Find where the given text appears and provide that cell's center as (X, Y) coordinate. 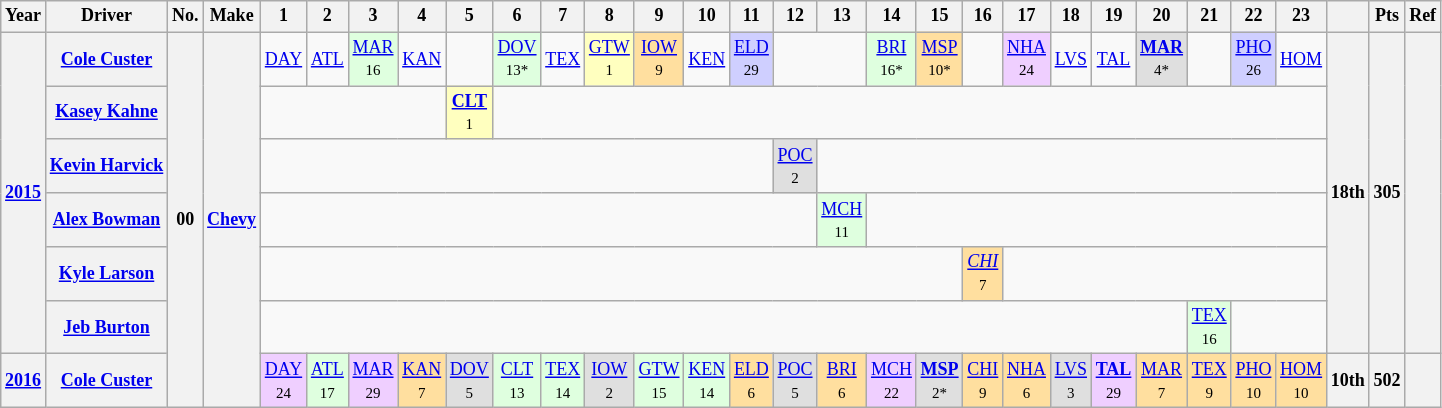
KEN14 (707, 381)
12 (795, 16)
19 (1113, 16)
MCH22 (892, 381)
18 (1070, 16)
KAN7 (422, 381)
IOW2 (610, 381)
CLT13 (517, 381)
LVS3 (1070, 381)
Kasey Kahne (106, 113)
Jeb Burton (106, 327)
CLT1 (470, 113)
DOV5 (470, 381)
DAY (283, 59)
LVS (1070, 59)
Kevin Harvick (106, 166)
CHI7 (983, 274)
18th (1348, 193)
2016 (24, 381)
15 (940, 16)
MAR29 (373, 381)
Driver (106, 16)
Make (232, 16)
POC2 (795, 166)
5 (470, 16)
TAL29 (1113, 381)
MAR7 (1162, 381)
MSP2* (940, 381)
3 (373, 16)
8 (610, 16)
MSP10* (940, 59)
HOM10 (1302, 381)
KAN (422, 59)
Alex Bowman (106, 220)
11 (752, 16)
DOV13* (517, 59)
ATL (327, 59)
DAY24 (283, 381)
23 (1302, 16)
GTW15 (659, 381)
Kyle Larson (106, 274)
TAL (1113, 59)
00 (186, 220)
TEX (563, 59)
14 (892, 16)
17 (1027, 16)
Ref (1423, 16)
ELD6 (752, 381)
6 (517, 16)
Chevy (232, 220)
2 (327, 16)
20 (1162, 16)
16 (983, 16)
502 (1387, 381)
PHO26 (1254, 59)
10th (1348, 381)
Pts (1387, 16)
HOM (1302, 59)
KEN (707, 59)
NHA24 (1027, 59)
POC5 (795, 381)
IOW9 (659, 59)
TEX14 (563, 381)
2015 (24, 193)
MAR16 (373, 59)
GTW1 (610, 59)
No. (186, 16)
10 (707, 16)
305 (1387, 193)
9 (659, 16)
1 (283, 16)
BRI6 (842, 381)
BRI16* (892, 59)
Year (24, 16)
NHA6 (1027, 381)
ATL17 (327, 381)
MAR4* (1162, 59)
7 (563, 16)
13 (842, 16)
PHO10 (1254, 381)
TEX9 (1209, 381)
ELD29 (752, 59)
4 (422, 16)
22 (1254, 16)
MCH11 (842, 220)
CHI9 (983, 381)
21 (1209, 16)
TEX16 (1209, 327)
